From the cell containing the given text, extract its center point as (x, y) coordinate. 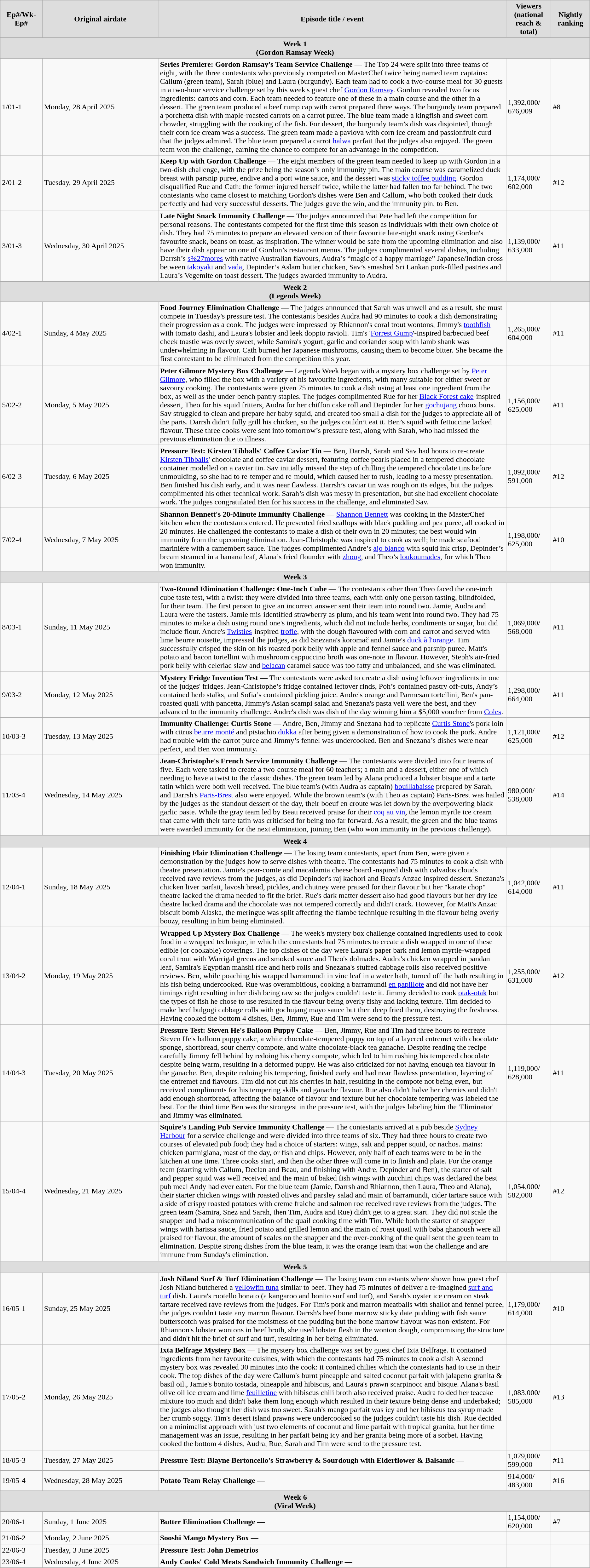
1,069,000/568,000 (529, 627)
Potato Team Relay Challenge — (332, 1481)
Original airdate (100, 19)
1,179,000/614,000 (529, 1309)
Tuesday, 6 May 2025 (100, 476)
6/02-3 (21, 476)
#8 (570, 107)
9/03-2 (21, 695)
3/01-3 (21, 246)
1,139,000/633,000 (529, 246)
Episode title / event (332, 19)
17/05-2 (21, 1397)
Sunday, 1 June 2025 (100, 1522)
15/04-4 (21, 1191)
1,156,000/625,000 (529, 405)
Wednesday, 30 April 2025 (100, 246)
Monday, 2 June 2025 (100, 1538)
Nightly ranking (570, 19)
1,083,000/585,000 (529, 1397)
8/03-1 (21, 627)
1,154,000/620,000 (529, 1522)
Sunday, 4 May 2025 (100, 333)
1,174,000/602,000 (529, 183)
1,054,000/582,000 (529, 1191)
22/06-3 (21, 1550)
Sooshi Mango Mystery Box — (332, 1538)
23/06-4 (21, 1562)
Wednesday, 28 May 2025 (100, 1481)
Sunday, 25 May 2025 (100, 1309)
#13 (570, 1397)
#16 (570, 1481)
Andy Cooks' Cold Meats Sandwich Immunity Challenge — (332, 1562)
1,119,000/628,000 (529, 1073)
Tuesday, 27 May 2025 (100, 1460)
Wednesday, 14 May 2025 (100, 795)
1,121,000/625,000 (529, 737)
Pressure Test: Blayne Bertoncello's Strawberry & Sourdough with Elderflower & Balsamic — (332, 1460)
1,255,000/631,000 (529, 976)
1,392,000/676,009 (529, 107)
980,000/538,000 (529, 795)
1,198,000/625,000 (529, 539)
Tuesday, 29 April 2025 (100, 183)
2/01-2 (21, 183)
12/04-1 (21, 887)
11/03-4 (21, 795)
16/05-1 (21, 1309)
7/02-4 (21, 539)
4/02-1 (21, 333)
1,092,000/591,000 (529, 476)
Week 4 (295, 841)
Sunday, 18 May 2025 (100, 887)
#14 (570, 795)
10/03-3 (21, 737)
Wednesday, 4 June 2025 (100, 1562)
Pressure Test: John Demetrios — (332, 1550)
Week 1 (Gordon Ramsay Week) (295, 48)
13/04-2 (21, 976)
Wednesday, 21 May 2025 (100, 1191)
Butter Elimination Challenge — (332, 1522)
Viewers (national reach & total) (529, 19)
18/05-3 (21, 1460)
5/02-2 (21, 405)
1,042,000/614,000 (529, 887)
21/06-2 (21, 1538)
19/05-4 (21, 1481)
#7 (570, 1522)
Wednesday, 7 May 2025 (100, 539)
Week 3 (295, 577)
Monday, 28 April 2025 (100, 107)
Tuesday, 3 June 2025 (100, 1550)
914,000/483,000 (529, 1481)
Monday, 19 May 2025 (100, 976)
Week 6(Viral Week) (295, 1501)
Monday, 5 May 2025 (100, 405)
1,265,000/604,000 (529, 333)
1/01-1 (21, 107)
Week 5 (295, 1267)
Sunday, 11 May 2025 (100, 627)
Monday, 12 May 2025 (100, 695)
Tuesday, 20 May 2025 (100, 1073)
20/06-1 (21, 1522)
14/04-3 (21, 1073)
Tuesday, 13 May 2025 (100, 737)
Monday, 26 May 2025 (100, 1397)
1,298,000/664,000 (529, 695)
1,079,000/599,000 (529, 1460)
Ep#/Wk-Ep# (21, 19)
Week 2(Legends Week) (295, 292)
